Detect which cell encompasses the target text, then output its (X, Y) center coordinate. 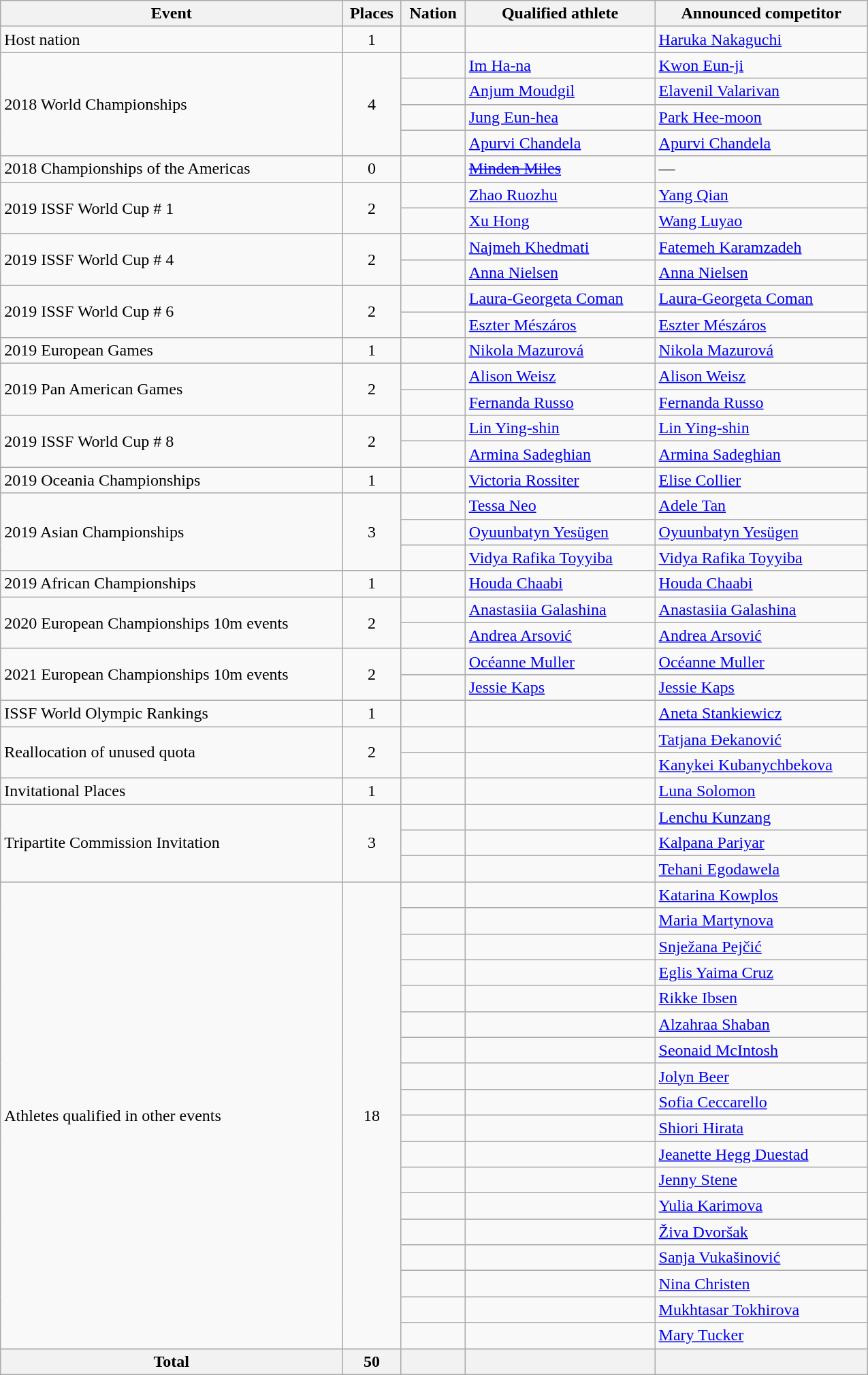
Tatjana Đekanović (761, 739)
Yulia Karimova (761, 1206)
Kwon Eun-ji (761, 65)
Invitational Places (172, 791)
Host nation (172, 39)
2018 Championships of the Americas (172, 169)
2019 ISSF World Cup # 1 (172, 208)
Tripartite Commission Invitation (172, 843)
2021 European Championships 10m events (172, 674)
Katarina Kowplos (761, 895)
2018 World Championships (172, 104)
Jenny Stene (761, 1180)
Lenchu Kunzang (761, 817)
Minden Miles (560, 169)
Elise Collier (761, 480)
Kanykei Kubanychbekova (761, 765)
Sanja Vukašinović (761, 1258)
Kalpana Pariyar (761, 843)
Reallocation of unused quota (172, 752)
4 (372, 104)
2019 ISSF World Cup # 8 (172, 441)
Nation (433, 14)
50 (372, 1361)
Rikke Ibsen (761, 998)
2019 Pan American Games (172, 390)
Živa Dvoršak (761, 1232)
— (761, 169)
Mary Tucker (761, 1336)
ISSF World Olympic Rankings (172, 713)
Snježana Pejčić (761, 947)
Xu Hong (560, 221)
Elavenil Valarivan (761, 91)
Alzahraa Shaban (761, 1024)
2019 ISSF World Cup # 4 (172, 259)
Qualified athlete (560, 14)
2019 European Games (172, 351)
Event (172, 14)
Tessa Neo (560, 506)
Jeanette Hegg Duestad (761, 1154)
Maria Martynova (761, 921)
2019 Asian Championships (172, 532)
Athletes qualified in other events (172, 1116)
Nina Christen (761, 1284)
2019 African Championships (172, 584)
Seonaid McIntosh (761, 1050)
Park Hee-moon (761, 117)
Total (172, 1361)
Shiori Hirata (761, 1128)
Haruka Nakaguchi (761, 39)
18 (372, 1116)
Mukhtasar Tokhirova (761, 1310)
Jung Eun-hea (560, 117)
Jolyn Beer (761, 1076)
Sofia Ceccarello (761, 1102)
Announced competitor (761, 14)
Aneta Stankiewicz (761, 713)
Eglis Yaima Cruz (761, 973)
2020 European Championships 10m events (172, 622)
Fatemeh Karamzadeh (761, 247)
Luna Solomon (761, 791)
Wang Luyao (761, 221)
2019 Oceania Championships (172, 480)
Victoria Rossiter (560, 480)
Najmeh Khedmati (560, 247)
Places (372, 14)
Adele Tan (761, 506)
Anjum Moudgil (560, 91)
Im Ha-na (560, 65)
0 (372, 169)
Yang Qian (761, 195)
Tehani Egodawela (761, 869)
Zhao Ruozhu (560, 195)
2019 ISSF World Cup # 6 (172, 311)
